Return [X, Y] of the center of cell containing provided text 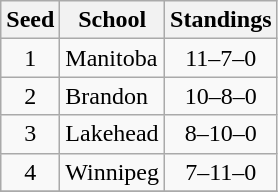
School [112, 20]
Standings [221, 20]
11–7–0 [221, 58]
Winnipeg [112, 172]
8–10–0 [221, 134]
4 [30, 172]
Lakehead [112, 134]
Brandon [112, 96]
1 [30, 58]
Seed [30, 20]
Manitoba [112, 58]
7–11–0 [221, 172]
3 [30, 134]
10–8–0 [221, 96]
2 [30, 96]
